Capture the cell that displays the provided text and extract its (x, y) central coordinate. 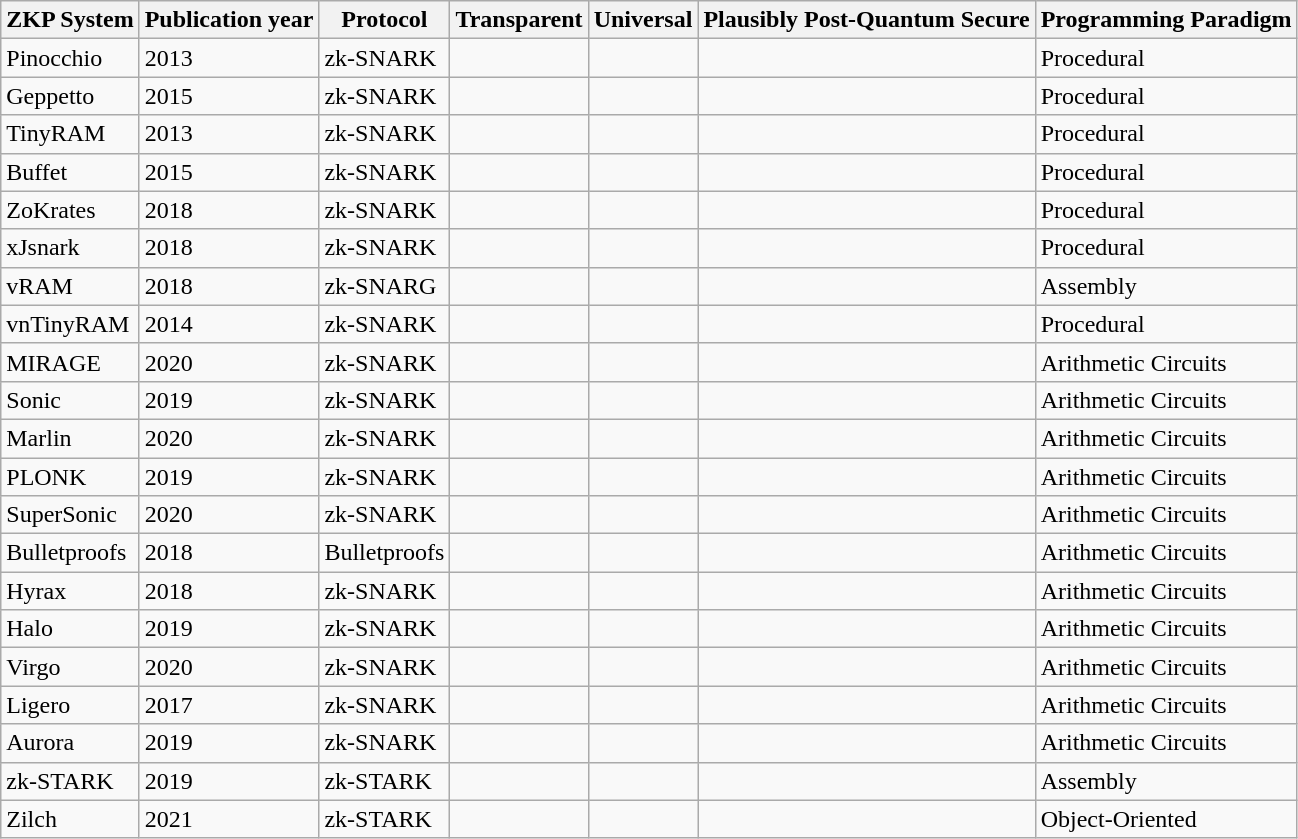
ZKP System (70, 20)
Ligero (70, 705)
Virgo (70, 667)
Universal (643, 20)
TinyRAM (70, 134)
vnTinyRAM (70, 324)
2014 (229, 324)
Marlin (70, 438)
2017 (229, 705)
Programming Paradigm (1166, 20)
Pinocchio (70, 58)
2021 (229, 819)
Protocol (384, 20)
vRAM (70, 286)
Hyrax (70, 591)
Buffet (70, 172)
ZoKrates (70, 210)
Plausibly Post-Quantum Secure (866, 20)
Geppetto (70, 96)
Publication year (229, 20)
SuperSonic (70, 515)
Aurora (70, 743)
MIRAGE (70, 362)
zk-SNARG (384, 286)
Halo (70, 629)
Transparent (519, 20)
Zilch (70, 819)
xJsnark (70, 248)
Sonic (70, 400)
PLONK (70, 477)
Object-Oriented (1166, 819)
